Find where the given text appears and provide that cell's center as (X, Y) coordinate. 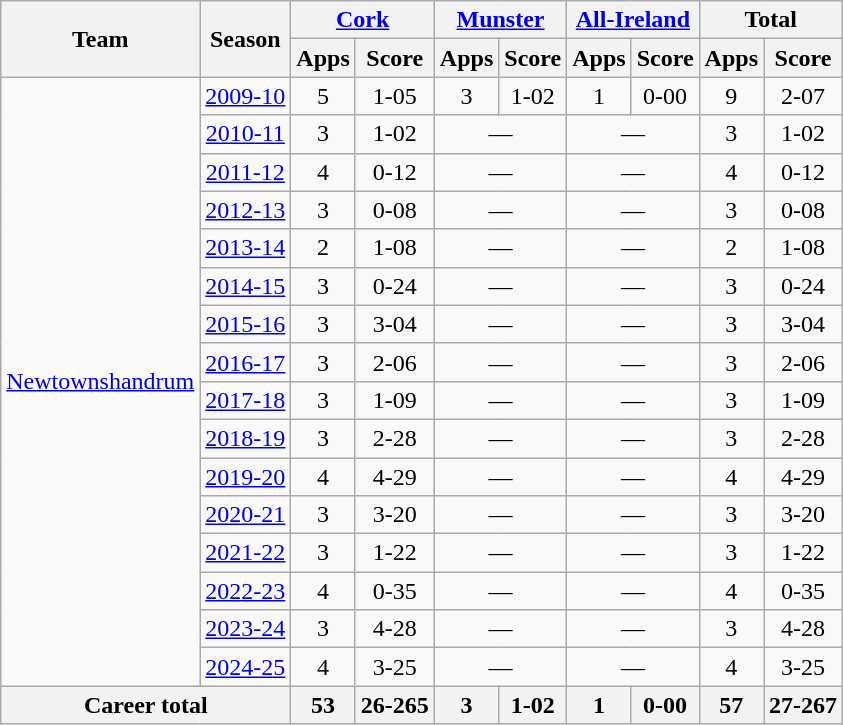
2020-21 (246, 515)
27-267 (804, 705)
2013-14 (246, 248)
57 (731, 705)
9 (731, 96)
2012-13 (246, 210)
Season (246, 39)
1-05 (394, 96)
2021-22 (246, 553)
Total (770, 20)
Career total (146, 705)
2-07 (804, 96)
2011-12 (246, 172)
2014-15 (246, 286)
All-Ireland (633, 20)
2009-10 (246, 96)
5 (323, 96)
2015-16 (246, 324)
53 (323, 705)
2018-19 (246, 438)
2022-23 (246, 591)
2024-25 (246, 667)
Cork (362, 20)
Newtownshandrum (100, 382)
26-265 (394, 705)
2017-18 (246, 400)
2016-17 (246, 362)
2023-24 (246, 629)
Munster (500, 20)
Team (100, 39)
2010-11 (246, 134)
2019-20 (246, 477)
